Return (x, y) of the center of cell containing provided text 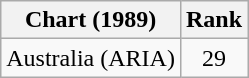
Rank (214, 20)
Australia (ARIA) (91, 58)
29 (214, 58)
Chart (1989) (91, 20)
